Find where the given text appears and provide that cell's center as [X, Y] coordinate. 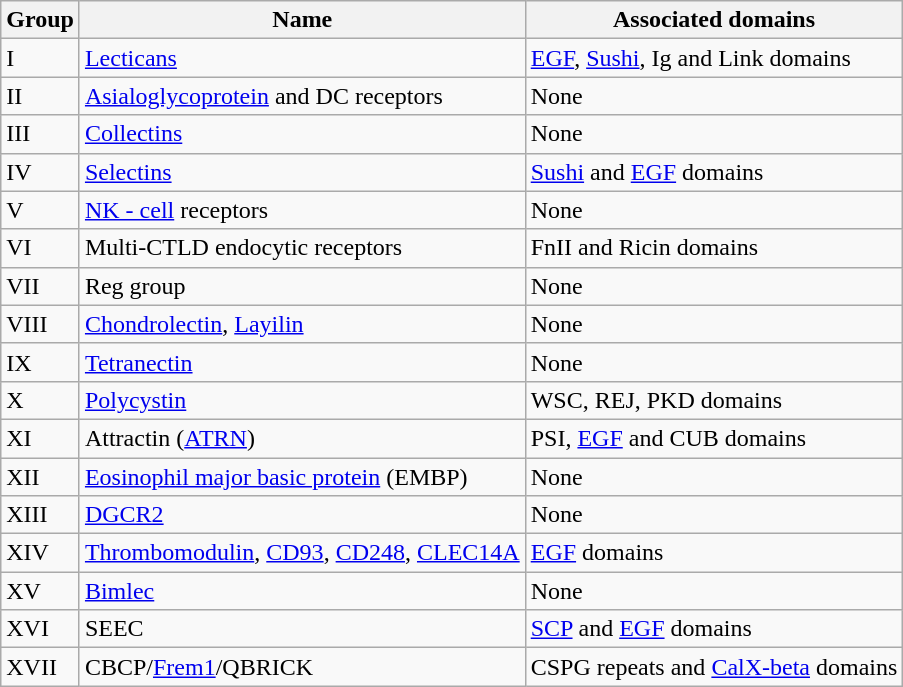
EGF, Sushi, Ig and Link domains [714, 58]
NK - cell receptors [302, 210]
Tetranectin [302, 362]
XVI [40, 629]
Eosinophil major basic protein (EMBP) [302, 477]
FnII and Ricin domains [714, 248]
Selectins [302, 172]
PSI, EGF and CUB domains [714, 438]
II [40, 96]
Polycystin [302, 400]
Lecticans [302, 58]
Collectins [302, 134]
Multi-CTLD endocytic receptors [302, 248]
Bimlec [302, 591]
VIII [40, 324]
Reg group [302, 286]
Attractin (ATRN) [302, 438]
SEEC [302, 629]
XV [40, 591]
X [40, 400]
Sushi and EGF domains [714, 172]
SCP and EGF domains [714, 629]
DGCR2 [302, 515]
Asialoglycoprotein and DC receptors [302, 96]
XI [40, 438]
Name [302, 20]
Chondrolectin, Layilin [302, 324]
XVII [40, 667]
IV [40, 172]
Group [40, 20]
WSC, REJ, PKD domains [714, 400]
III [40, 134]
I [40, 58]
VII [40, 286]
V [40, 210]
Associated domains [714, 20]
EGF domains [714, 553]
CBCP/Frem1/QBRICK [302, 667]
IX [40, 362]
XIII [40, 515]
VI [40, 248]
CSPG repeats and CalX-beta domains [714, 667]
XII [40, 477]
XIV [40, 553]
Thrombomodulin, CD93, CD248, CLEC14A [302, 553]
